Extract the (x, y) coordinate from the center of the cell holding the provided text.  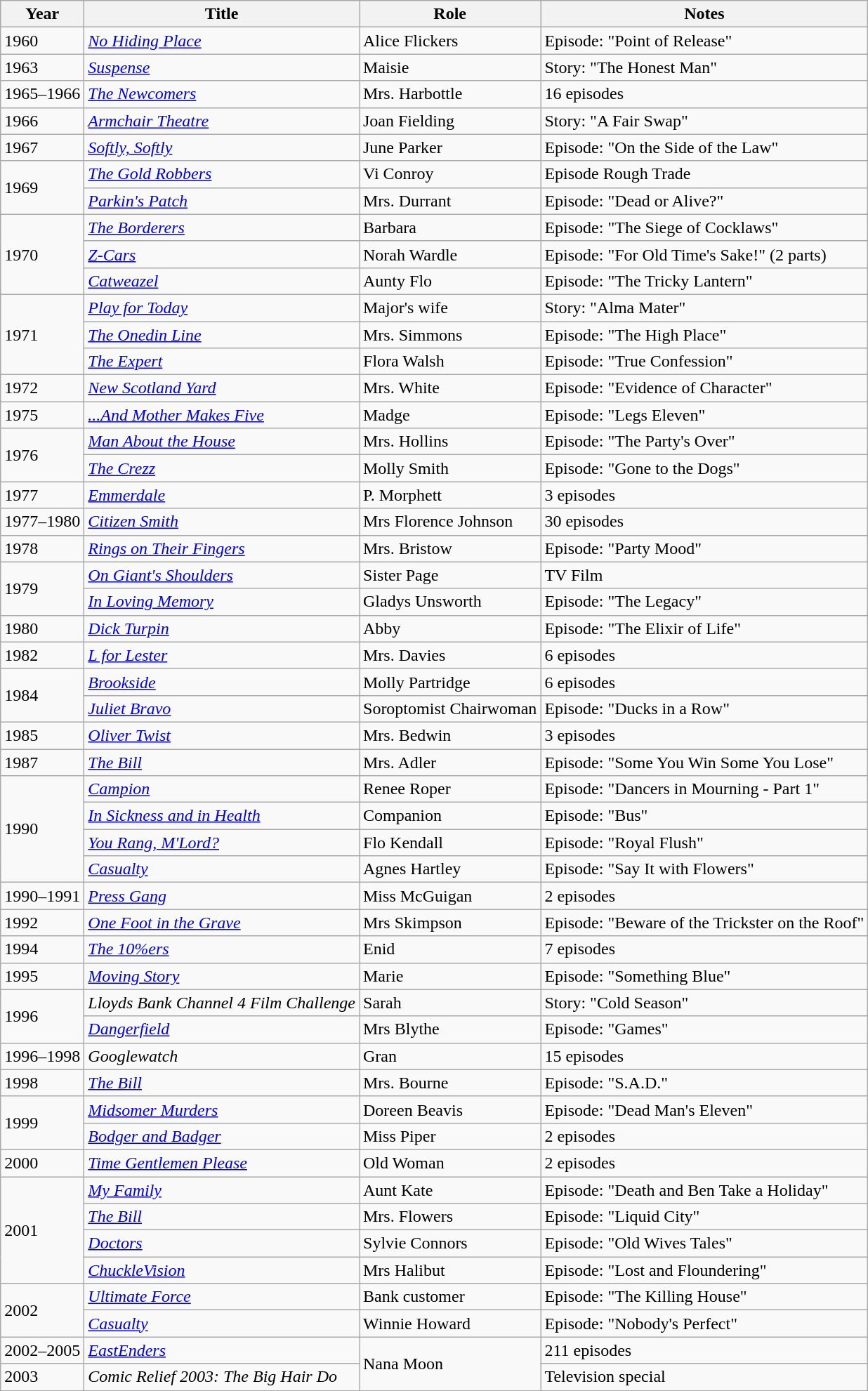
Joan Fielding (450, 121)
No Hiding Place (222, 41)
Episode: "Lost and Floundering" (704, 1270)
15 episodes (704, 1056)
Episode: "Point of Release" (704, 41)
In Loving Memory (222, 602)
Vi Conroy (450, 174)
Episode: "Bus" (704, 816)
Episode Rough Trade (704, 174)
Episode: "The Party's Over" (704, 442)
Episode: "Dead Man's Eleven" (704, 1109)
Mrs. Hollins (450, 442)
Episode: "Something Blue" (704, 976)
1984 (42, 695)
Mrs. Flowers (450, 1217)
1960 (42, 41)
Episode: "Gone to the Dogs" (704, 468)
Molly Smith (450, 468)
Notes (704, 14)
Ultimate Force (222, 1297)
Mrs. Simmons (450, 335)
1994 (42, 949)
Z-Cars (222, 254)
Parkin's Patch (222, 201)
Dangerfield (222, 1029)
Soroptomist Chairwoman (450, 708)
EastEnders (222, 1350)
ChuckleVision (222, 1270)
Softly, Softly (222, 147)
Time Gentlemen Please (222, 1163)
Episode: "True Confession" (704, 362)
Brookside (222, 682)
1990 (42, 829)
1992 (42, 923)
Mrs. Davies (450, 655)
Companion (450, 816)
Episode: "Death and Ben Take a Holiday" (704, 1190)
2000 (42, 1163)
Episode: "For Old Time's Sake!" (2 parts) (704, 254)
1972 (42, 388)
Episode: "Liquid City" (704, 1217)
1978 (42, 548)
Episode: "The Legacy" (704, 602)
Role (450, 14)
Flora Walsh (450, 362)
1990–1991 (42, 896)
2003 (42, 1377)
Mrs Skimpson (450, 923)
1971 (42, 334)
Juliet Bravo (222, 708)
Gladys Unsworth (450, 602)
The Borderers (222, 228)
Title (222, 14)
1987 (42, 762)
Sylvie Connors (450, 1244)
1966 (42, 121)
Episode: "The Tricky Lantern" (704, 281)
One Foot in the Grave (222, 923)
Mrs. White (450, 388)
2002–2005 (42, 1350)
Mrs. Harbottle (450, 94)
Television special (704, 1377)
Abby (450, 628)
1967 (42, 147)
Winnie Howard (450, 1324)
1995 (42, 976)
Norah Wardle (450, 254)
Episode: "The Killing House" (704, 1297)
The Onedin Line (222, 335)
Madge (450, 415)
211 episodes (704, 1350)
Enid (450, 949)
Midsomer Murders (222, 1109)
1996 (42, 1016)
On Giant's Shoulders (222, 575)
Aunty Flo (450, 281)
Miss McGuigan (450, 896)
Mrs. Bourne (450, 1083)
Episode: "The Siege of Cocklaws" (704, 228)
Episode: "Beware of the Trickster on the Roof" (704, 923)
Episode: "Ducks in a Row" (704, 708)
Nana Moon (450, 1364)
1982 (42, 655)
1977–1980 (42, 522)
The Gold Robbers (222, 174)
Comic Relief 2003: The Big Hair Do (222, 1377)
Episode: "Party Mood" (704, 548)
16 episodes (704, 94)
Episode: "Games" (704, 1029)
Episode: "Legs Eleven" (704, 415)
Story: "The Honest Man" (704, 67)
Episode: "Old Wives Tales" (704, 1244)
1979 (42, 588)
Episode: "On the Side of the Law" (704, 147)
Old Woman (450, 1163)
New Scotland Yard (222, 388)
Agnes Hartley (450, 869)
Doreen Beavis (450, 1109)
Renee Roper (450, 789)
Episode: "Dead or Alive?" (704, 201)
1996–1998 (42, 1056)
Episode: "Dancers in Mourning - Part 1" (704, 789)
The Expert (222, 362)
Googlewatch (222, 1056)
Campion (222, 789)
1999 (42, 1123)
Mrs. Adler (450, 762)
Press Gang (222, 896)
Lloyds Bank Channel 4 Film Challenge (222, 1003)
1985 (42, 735)
Gran (450, 1056)
Miss Piper (450, 1136)
Episode: "S.A.D." (704, 1083)
Suspense (222, 67)
You Rang, M'Lord? (222, 843)
Episode: "The High Place" (704, 335)
30 episodes (704, 522)
Episode: "Royal Flush" (704, 843)
The Crezz (222, 468)
Man About the House (222, 442)
Mrs. Bedwin (450, 735)
Bank customer (450, 1297)
Episode: "Evidence of Character" (704, 388)
Major's wife (450, 308)
2001 (42, 1230)
...And Mother Makes Five (222, 415)
Sister Page (450, 575)
Mrs. Bristow (450, 548)
Moving Story (222, 976)
Dick Turpin (222, 628)
1975 (42, 415)
1965–1966 (42, 94)
Mrs. Durrant (450, 201)
Alice Flickers (450, 41)
P. Morphett (450, 495)
June Parker (450, 147)
Citizen Smith (222, 522)
Play for Today (222, 308)
Maisie (450, 67)
The Newcomers (222, 94)
Marie (450, 976)
Mrs Halibut (450, 1270)
Mrs Blythe (450, 1029)
2002 (42, 1310)
Bodger and Badger (222, 1136)
Mrs Florence Johnson (450, 522)
1970 (42, 254)
7 episodes (704, 949)
TV Film (704, 575)
Barbara (450, 228)
Armchair Theatre (222, 121)
1998 (42, 1083)
Molly Partridge (450, 682)
Aunt Kate (450, 1190)
1980 (42, 628)
Year (42, 14)
Emmerdale (222, 495)
In Sickness and in Health (222, 816)
Rings on Their Fingers (222, 548)
1977 (42, 495)
1969 (42, 187)
My Family (222, 1190)
1963 (42, 67)
Episode: "The Elixir of Life" (704, 628)
Doctors (222, 1244)
L for Lester (222, 655)
Story: "Alma Mater" (704, 308)
Episode: "Say It with Flowers" (704, 869)
Episode: "Some You Win Some You Lose" (704, 762)
The 10%ers (222, 949)
Sarah (450, 1003)
Oliver Twist (222, 735)
Catweazel (222, 281)
1976 (42, 455)
Story: "Cold Season" (704, 1003)
Flo Kendall (450, 843)
Episode: "Nobody's Perfect" (704, 1324)
Story: "A Fair Swap" (704, 121)
